Locate the cell with the specified text and output its (X, Y) center coordinate. 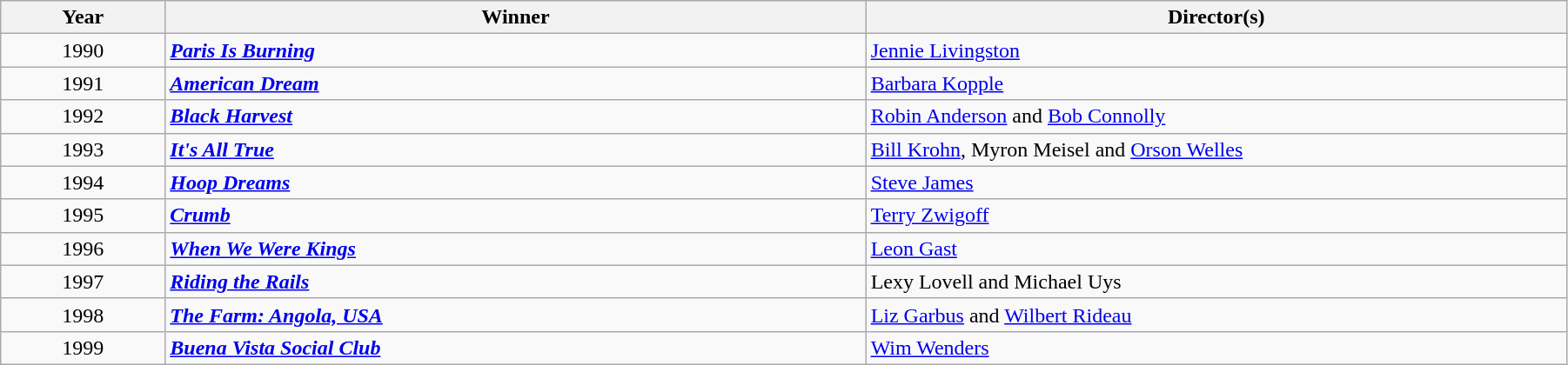
Year (84, 17)
1998 (84, 315)
Terry Zwigoff (1216, 216)
1996 (84, 249)
1994 (84, 182)
Crumb (515, 216)
Director(s) (1216, 17)
Lexy Lovell and Michael Uys (1216, 282)
1993 (84, 149)
1992 (84, 116)
Barbara Kopple (1216, 83)
Wim Wenders (1216, 348)
It's All True (515, 149)
Buena Vista Social Club (515, 348)
Leon Gast (1216, 249)
Robin Anderson and Bob Connolly (1216, 116)
1999 (84, 348)
Riding the Rails (515, 282)
Winner (515, 17)
Steve James (1216, 182)
1991 (84, 83)
Liz Garbus and Wilbert Rideau (1216, 315)
1990 (84, 50)
1995 (84, 216)
Paris Is Burning (515, 50)
Jennie Livingston (1216, 50)
1997 (84, 282)
Hoop Dreams (515, 182)
Bill Krohn, Myron Meisel and Orson Welles (1216, 149)
The Farm: Angola, USA (515, 315)
American Dream (515, 83)
When We Were Kings (515, 249)
Black Harvest (515, 116)
